Return the (X, Y) coordinate for the center point of the cell that contains the specified text.  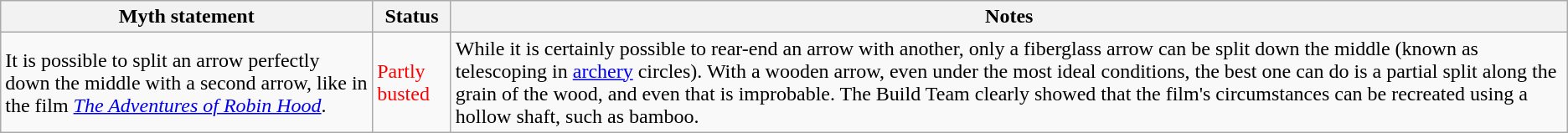
Partly busted (412, 82)
Status (412, 17)
Myth statement (187, 17)
Notes (1008, 17)
It is possible to split an arrow perfectly down the middle with a second arrow, like in the film The Adventures of Robin Hood. (187, 82)
